Return [X, Y] of the center of cell containing provided text 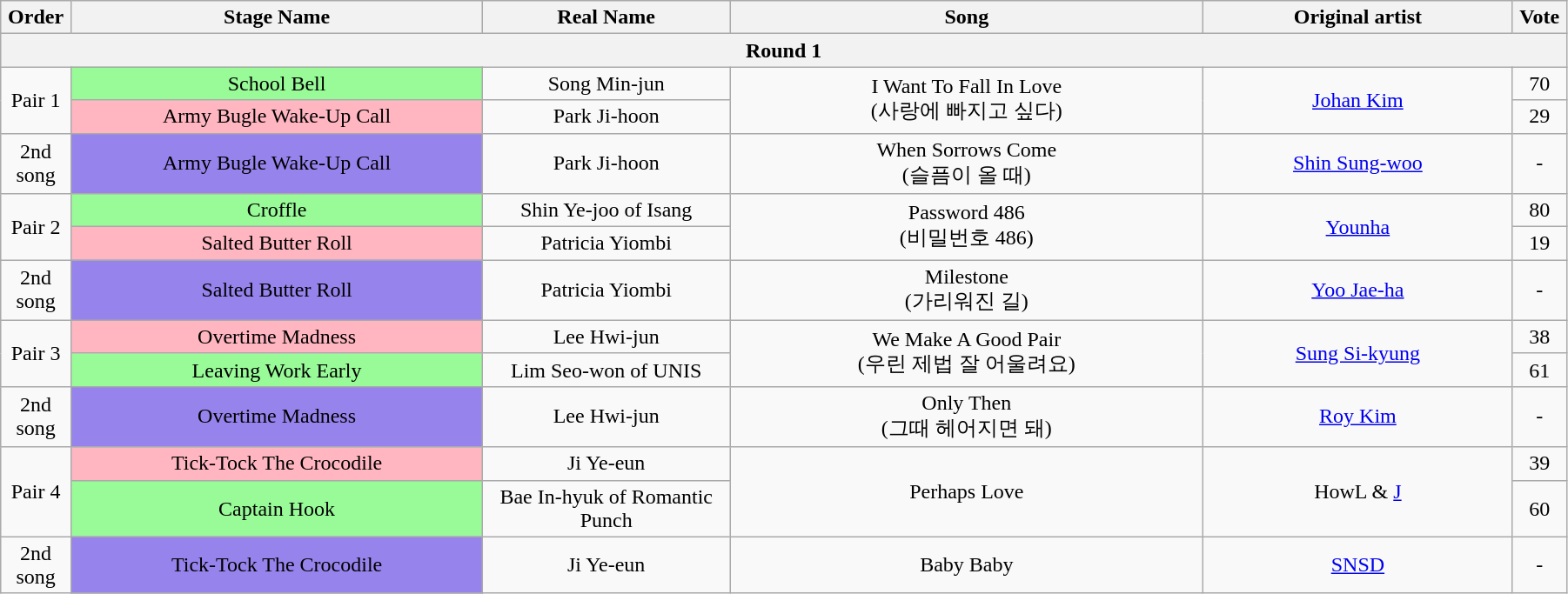
Lim Seo-won of UNIS [606, 370]
Shin Ye-joo of Isang [606, 210]
Younha [1357, 227]
SNSD [1357, 565]
38 [1540, 337]
19 [1540, 244]
Pair 2 [37, 227]
Only Then(그때 헤어지면 돼) [967, 417]
We Make A Good Pair(우린 제법 잘 어울려요) [967, 353]
Pair 1 [37, 100]
60 [1540, 508]
Johan Kim [1357, 100]
39 [1540, 464]
Song Min-jun [606, 83]
Password 486(비밀번호 486) [967, 227]
29 [1540, 117]
Real Name [606, 17]
Perhaps Love [967, 492]
Bae In-hyuk of Romantic Punch [606, 508]
School Bell [277, 83]
80 [1540, 210]
When Sorrows Come(슬픔이 올 때) [967, 164]
Croffle [277, 210]
Shin Sung-woo [1357, 164]
Yoo Jae-ha [1357, 290]
Stage Name [277, 17]
Original artist [1357, 17]
Round 1 [784, 50]
70 [1540, 83]
HowL & J [1357, 492]
Order [37, 17]
Vote [1540, 17]
Sung Si-kyung [1357, 353]
I Want To Fall In Love(사랑에 빠지고 싶다) [967, 100]
Milestone(가리워진 길) [967, 290]
Song [967, 17]
Captain Hook [277, 508]
Baby Baby [967, 565]
61 [1540, 370]
Pair 3 [37, 353]
Pair 4 [37, 492]
Roy Kim [1357, 417]
Leaving Work Early [277, 370]
